Return the (x, y) coordinate for the center point of the cell that contains the specified text.  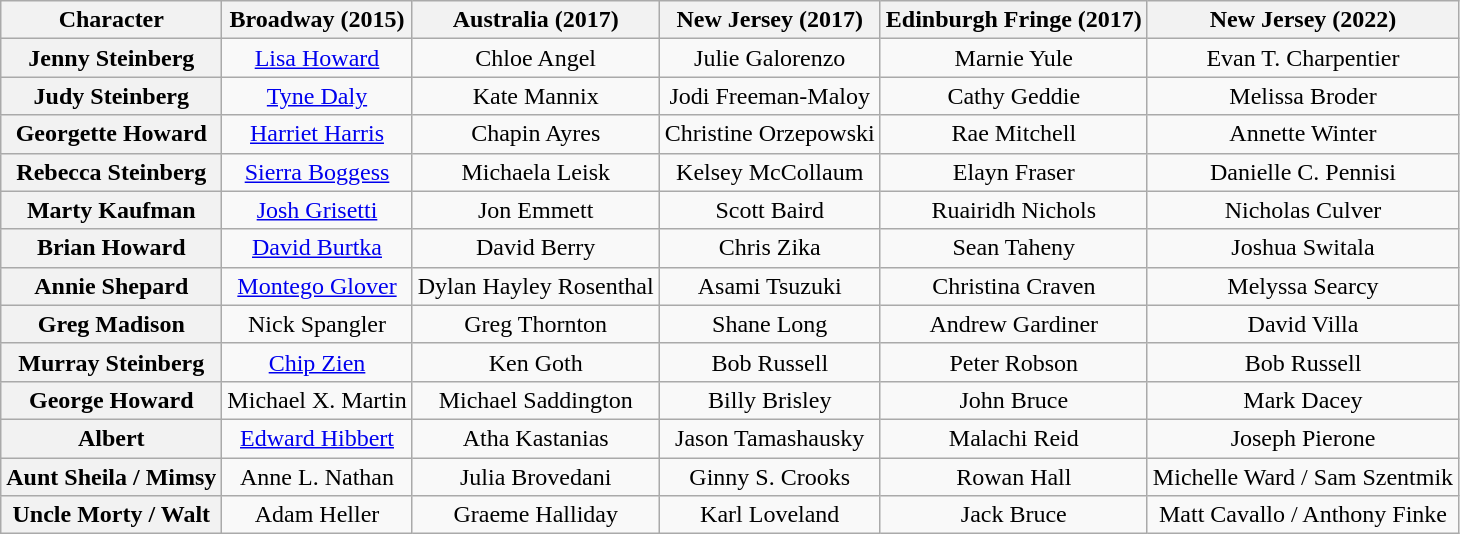
Rowan Hall (1014, 477)
Elayn Fraser (1014, 172)
Ginny S. Crooks (770, 477)
Kate Mannix (536, 96)
Billy Brisley (770, 400)
Joshua Switala (1302, 248)
Character (112, 20)
John Bruce (1014, 400)
Shane Long (770, 324)
Greg Madison (112, 324)
Scott Baird (770, 210)
Malachi Reid (1014, 438)
Judy Steinberg (112, 96)
Peter Robson (1014, 362)
Albert (112, 438)
Sean Taheny (1014, 248)
New Jersey (2022) (1302, 20)
Georgette Howard (112, 134)
Michelle Ward / Sam Szentmik (1302, 477)
Matt Cavallo / Anthony Finke (1302, 515)
Harriet Harris (317, 134)
Brian Howard (112, 248)
Jason Tamashausky (770, 438)
Adam Heller (317, 515)
Asami Tsuzuki (770, 286)
Rebecca Steinberg (112, 172)
Broadway (2015) (317, 20)
Andrew Gardiner (1014, 324)
Ken Goth (536, 362)
Nick Spangler (317, 324)
Sierra Boggess (317, 172)
Jodi Freeman-Maloy (770, 96)
David Burtka (317, 248)
Joseph Pierone (1302, 438)
Nicholas Culver (1302, 210)
Anne L. Nathan (317, 477)
Cathy Geddie (1014, 96)
Julie Galorenzo (770, 58)
Greg Thornton (536, 324)
New Jersey (2017) (770, 20)
Tyne Daly (317, 96)
David Villa (1302, 324)
David Berry (536, 248)
Julia Brovedani (536, 477)
Chloe Angel (536, 58)
Annie Shepard (112, 286)
Ruairidh Nichols (1014, 210)
Uncle Morty / Walt (112, 515)
Melissa Broder (1302, 96)
Montego Glover (317, 286)
Murray Steinberg (112, 362)
Australia (2017) (536, 20)
Kelsey McCollaum (770, 172)
Edward Hibbert (317, 438)
Melyssa Searcy (1302, 286)
Michael Saddington (536, 400)
Lisa Howard (317, 58)
Christina Craven (1014, 286)
Jack Bruce (1014, 515)
Chapin Ayres (536, 134)
Danielle C. Pennisi (1302, 172)
Dylan Hayley Rosenthal (536, 286)
Michael X. Martin (317, 400)
Jenny Steinberg (112, 58)
Graeme Halliday (536, 515)
Christine Orzepowski (770, 134)
Marty Kaufman (112, 210)
Rae Mitchell (1014, 134)
Edinburgh Fringe (2017) (1014, 20)
Evan T. Charpentier (1302, 58)
Aunt Sheila / Mimsy (112, 477)
Chip Zien (317, 362)
Marnie Yule (1014, 58)
Annette Winter (1302, 134)
Karl Loveland (770, 515)
Jon Emmett (536, 210)
Mark Dacey (1302, 400)
Atha Kastanias (536, 438)
Chris Zika (770, 248)
George Howard (112, 400)
Josh Grisetti (317, 210)
Michaela Leisk (536, 172)
